Output the [X, Y] coordinate of the center of the cell containing the given text.  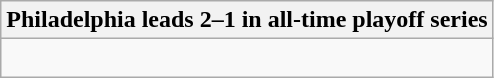
Philadelphia leads 2–1 in all-time playoff series [247, 20]
